For the text-containing cell, return its midpoint in (X, Y) coordinate format. 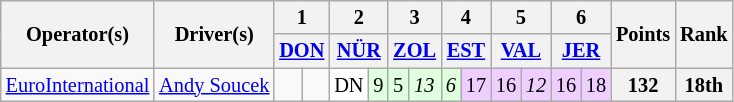
DON (302, 51)
3 (414, 17)
18th (704, 85)
JER (581, 51)
EuroInternational (78, 85)
ZOL (414, 51)
17 (476, 85)
Points (643, 34)
2 (358, 17)
9 (378, 85)
EST (466, 51)
Driver(s) (214, 34)
1 (302, 17)
132 (643, 85)
Operator(s) (78, 34)
18 (596, 85)
13 (425, 85)
Rank (704, 34)
Andy Soucek (214, 85)
NÜR (358, 51)
4 (466, 17)
12 (536, 85)
DN (348, 85)
VAL (521, 51)
